Detect which cell encompasses the target text, then output its [x, y] center coordinate. 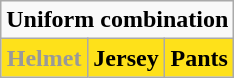
Jersey [126, 58]
Uniform combination [118, 20]
Helmet [44, 58]
Pants [200, 58]
